Locate the cell with the specified text and output its (x, y) center coordinate. 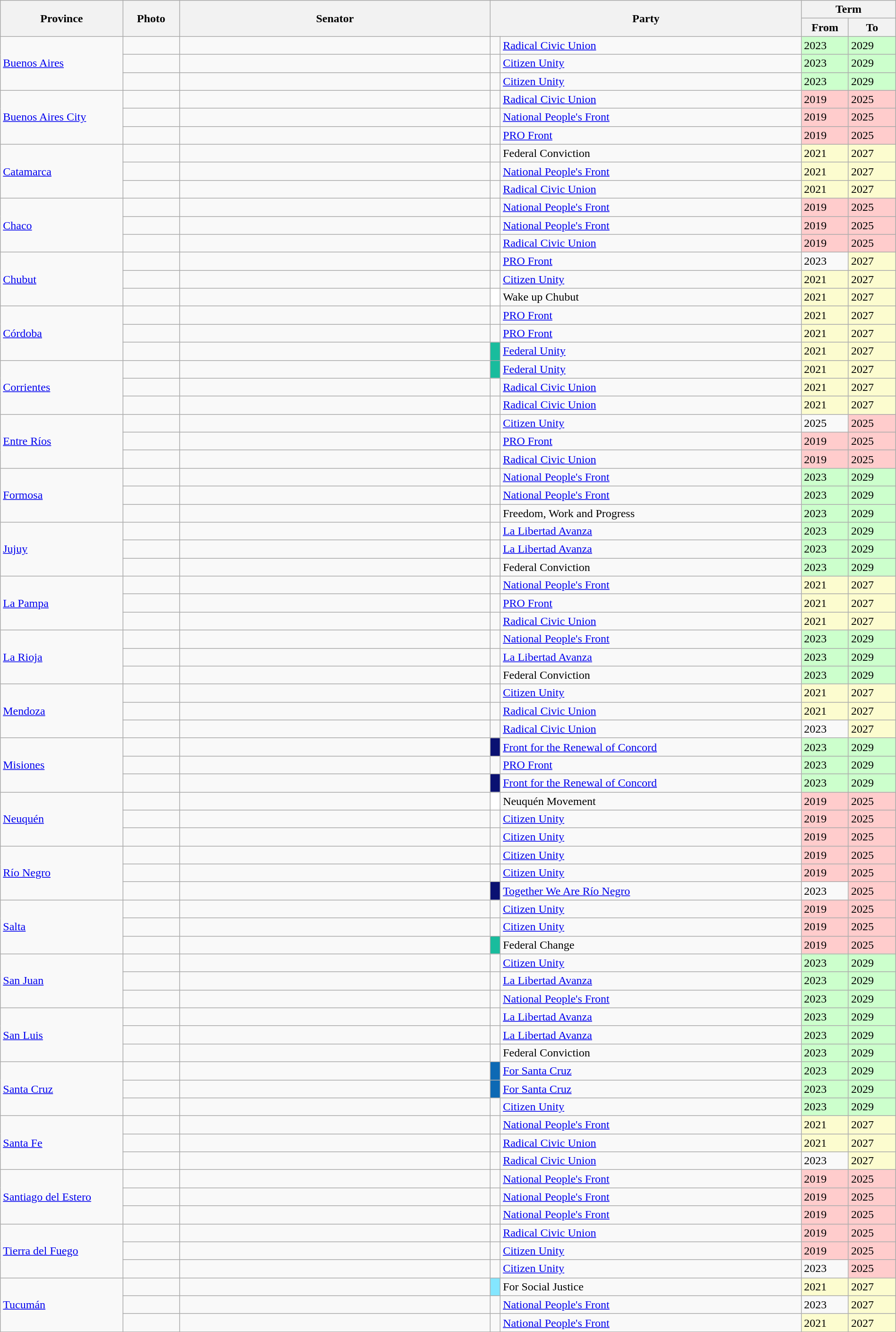
Entre Ríos (61, 441)
Buenos Aires City (61, 117)
Mendoza (61, 711)
Salta (61, 927)
Neuquén (61, 819)
Jujuy (61, 549)
Chaco (61, 225)
Term (849, 9)
La Pampa (61, 603)
Catamarca (61, 171)
Chubut (61, 279)
To (872, 27)
Province (61, 18)
Tierra del Fuego (61, 1251)
Santa Fe (61, 1143)
Federal Change (651, 945)
San Juan (61, 981)
Wake up Chubut (651, 297)
San Luis (61, 1035)
Santiago del Estero (61, 1197)
Photo (151, 18)
Senator (335, 18)
Misiones (61, 765)
Córdoba (61, 333)
Santa Cruz (61, 1089)
Together We Are Río Negro (651, 891)
Neuquén Movement (651, 801)
Buenos Aires (61, 63)
Party (646, 18)
Formosa (61, 495)
Freedom, Work and Progress (651, 513)
La Rioja (61, 657)
For Social Justice (651, 1287)
Tucumán (61, 1305)
Corrientes (61, 387)
From (825, 27)
Río Negro (61, 873)
